For the text-containing cell, return its midpoint in (x, y) coordinate format. 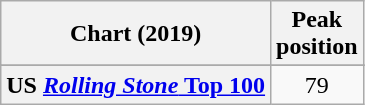
Chart (2019) (136, 34)
Peakposition (317, 34)
79 (317, 85)
US Rolling Stone Top 100 (136, 85)
